Scan for the cell matching the given text and deliver its [X, Y] coordinate at center. 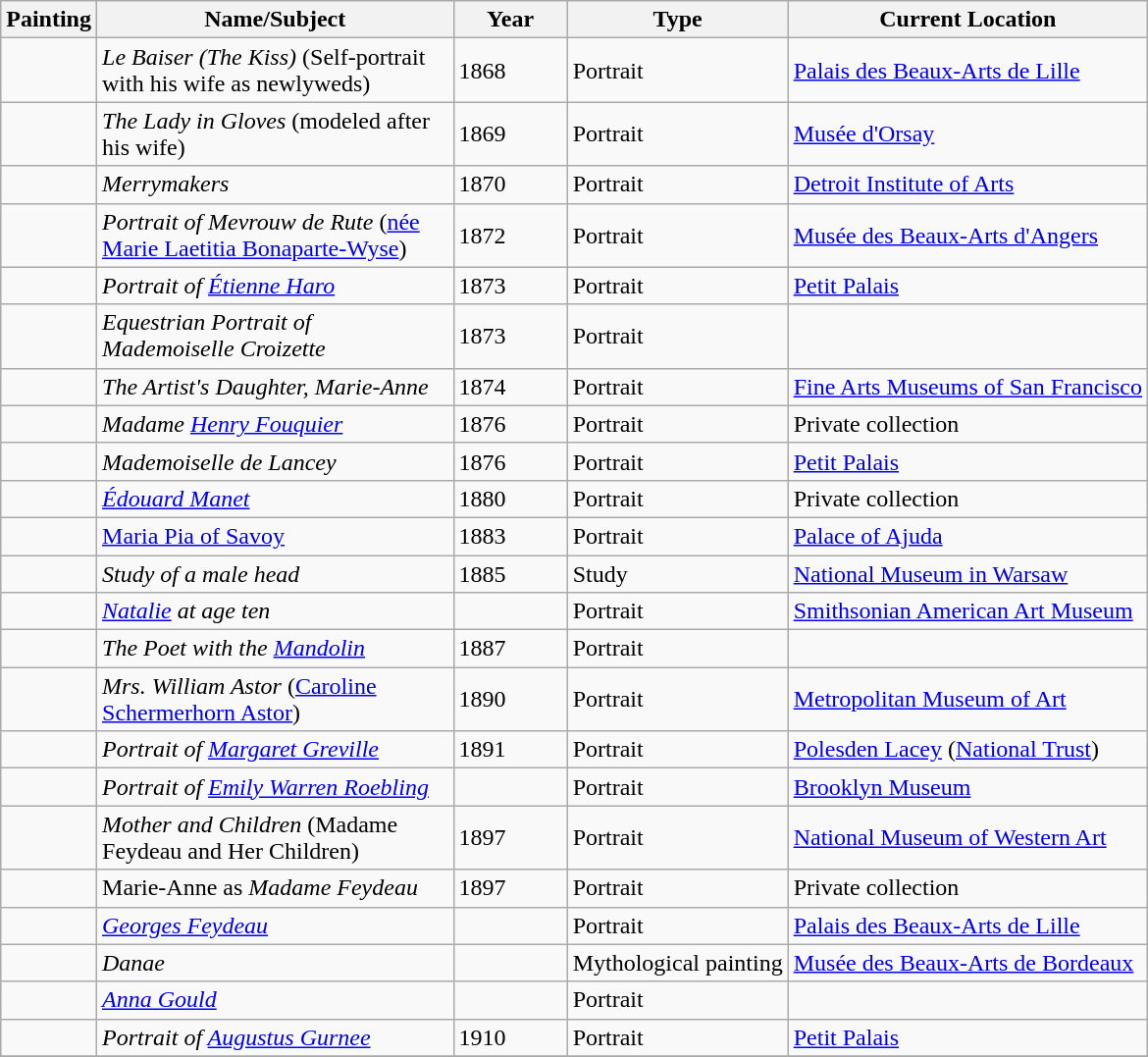
National Museum in Warsaw [967, 574]
Merrymakers [276, 185]
Georges Feydeau [276, 925]
Mademoiselle de Lancey [276, 461]
1890 [510, 699]
Mother and Children (Madame Feydeau and Her Children) [276, 838]
Painting [49, 20]
Metropolitan Museum of Art [967, 699]
Name/Subject [276, 20]
1869 [510, 133]
Current Location [967, 20]
1885 [510, 574]
Polesden Lacey (National Trust) [967, 750]
The Poet with the Mandolin [276, 649]
Anna Gould [276, 1000]
Brooklyn Museum [967, 787]
Mrs. William Astor (Caroline Schermerhorn Astor) [276, 699]
Study [677, 574]
Natalie at age ten [276, 611]
1887 [510, 649]
Portrait of Étienne Haro [276, 286]
1874 [510, 387]
Madame Henry Fouquier [276, 424]
The Artist's Daughter, Marie-Anne [276, 387]
Musée d'Orsay [967, 133]
Smithsonian American Art Museum [967, 611]
Maria Pia of Savoy [276, 536]
Danae [276, 963]
Le Baiser (The Kiss) (Self-portrait with his wife as newlyweds) [276, 71]
1870 [510, 185]
Musée des Beaux-Arts de Bordeaux [967, 963]
Palace of Ajuda [967, 536]
Year [510, 20]
1872 [510, 236]
The Lady in Gloves (modeled after his wife) [276, 133]
National Museum of Western Art [967, 838]
1910 [510, 1037]
Portrait of Margaret Greville [276, 750]
Fine Arts Museums of San Francisco [967, 387]
Mythological painting [677, 963]
Study of a male head [276, 574]
Equestrian Portrait of Mademoiselle Croizette [276, 336]
Type [677, 20]
Édouard Manet [276, 499]
Portrait of Mevrouw de Rute (née Marie Laetitia Bonaparte-Wyse) [276, 236]
Portrait of Emily Warren Roebling [276, 787]
1868 [510, 71]
Detroit Institute of Arts [967, 185]
1880 [510, 499]
Musée des Beaux-Arts d'Angers [967, 236]
Portrait of Augustus Gurnee [276, 1037]
1891 [510, 750]
Marie-Anne as Madame Feydeau [276, 888]
1883 [510, 536]
